Search for the cell housing the specified text and yield its [x, y] center coordinate. 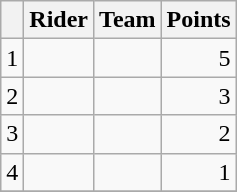
Points [198, 20]
Rider [59, 20]
4 [12, 172]
Team [128, 20]
5 [198, 58]
